Find where the given text appears and provide that cell's center as [x, y] coordinate. 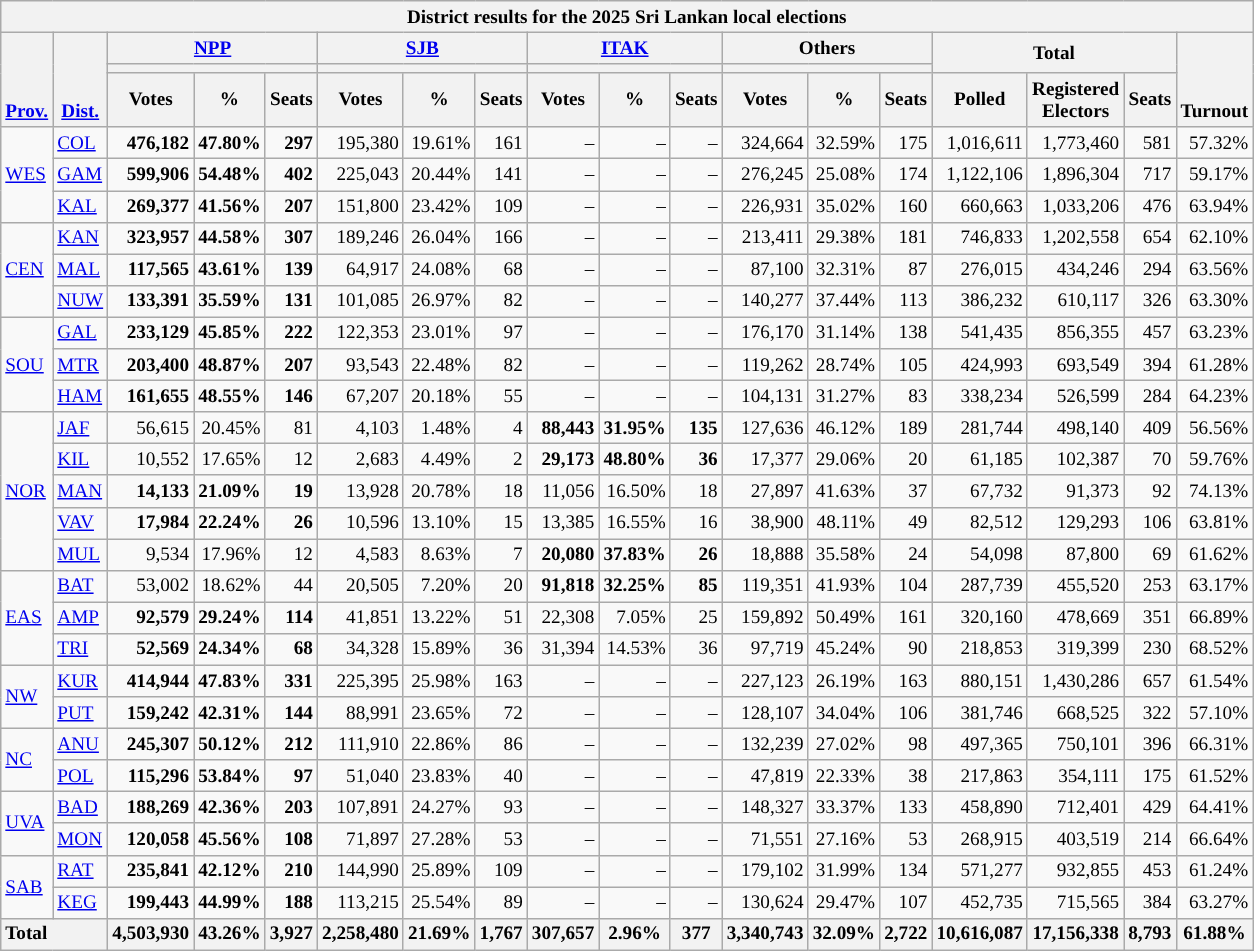
41,851 [361, 618]
113,215 [361, 902]
24.27% [439, 808]
102,387 [1075, 460]
MTR [80, 365]
129,293 [1075, 523]
64.41% [1214, 808]
27.02% [844, 744]
45.24% [844, 649]
458,890 [980, 808]
KAN [80, 238]
174 [906, 175]
10,596 [361, 523]
35.58% [844, 554]
226,931 [765, 206]
63.23% [1214, 333]
114 [291, 618]
13,928 [361, 491]
91,373 [1075, 491]
43.61% [230, 270]
324,664 [765, 143]
1,430,286 [1075, 681]
Polled [980, 100]
225,395 [361, 681]
71,551 [765, 839]
133,391 [151, 301]
160 [906, 206]
88,443 [563, 428]
222 [291, 333]
14.53% [635, 649]
TRI [80, 649]
245,307 [151, 744]
29.47% [844, 902]
40 [501, 776]
82,512 [980, 523]
47,819 [765, 776]
62.10% [1214, 238]
746,833 [980, 238]
38,900 [765, 523]
NOR [27, 491]
320,160 [980, 618]
NPP [213, 48]
33.37% [844, 808]
127,636 [765, 428]
354,111 [1075, 776]
712,401 [1075, 808]
66.64% [1214, 839]
92 [1150, 491]
71,897 [361, 839]
2,722 [906, 934]
HAM [80, 396]
ANU [80, 744]
581 [1150, 143]
Turnout [1214, 80]
233,129 [151, 333]
107,891 [361, 808]
132,239 [765, 744]
25 [696, 618]
115,296 [151, 776]
48.11% [844, 523]
31.27% [844, 396]
38 [906, 776]
284 [1150, 396]
SAB [27, 886]
KUR [80, 681]
107 [906, 902]
131 [291, 301]
48.55% [230, 396]
61,185 [980, 460]
48.80% [635, 460]
717 [1150, 175]
35.59% [230, 301]
Dist. [80, 80]
86 [501, 744]
59.17% [1214, 175]
91,818 [563, 586]
297 [291, 143]
17.65% [230, 460]
17,377 [765, 460]
139 [291, 270]
24.34% [230, 649]
61.88% [1214, 934]
1,767 [501, 934]
87,800 [1075, 554]
61.24% [1214, 871]
476 [1150, 206]
210 [291, 871]
53.84% [230, 776]
GAM [80, 175]
133 [906, 808]
RAT [80, 871]
29.06% [844, 460]
98 [906, 744]
19.61% [439, 143]
159,242 [151, 713]
476,182 [151, 143]
1,033,206 [1075, 206]
PUT [80, 713]
281,744 [980, 428]
27.28% [439, 839]
57.32% [1214, 143]
42.31% [230, 713]
25.89% [439, 871]
497,365 [980, 744]
53,002 [151, 586]
56,615 [151, 428]
26.04% [439, 238]
45.85% [230, 333]
EAS [27, 618]
44 [291, 586]
4,103 [361, 428]
72 [501, 713]
63.17% [1214, 586]
294 [1150, 270]
24 [906, 554]
43.26% [230, 934]
32.25% [635, 586]
402 [291, 175]
RegisteredElectors [1075, 100]
50.49% [844, 618]
54,098 [980, 554]
130,624 [765, 902]
457 [1150, 333]
26.19% [844, 681]
151,800 [361, 206]
37 [906, 491]
63.30% [1214, 301]
181 [906, 238]
20.45% [230, 428]
37.44% [844, 301]
31.14% [844, 333]
28.74% [844, 365]
93,543 [361, 365]
1,773,460 [1075, 143]
97,719 [765, 649]
AMP [80, 618]
24.08% [439, 270]
31.99% [844, 871]
331 [291, 681]
1.48% [439, 428]
189,246 [361, 238]
District results for the 2025 Sri Lankan local elections [627, 17]
66.31% [1214, 744]
44.58% [230, 238]
68.52% [1214, 649]
ITAK [624, 48]
414,944 [151, 681]
148,327 [765, 808]
101,085 [361, 301]
22.48% [439, 365]
44.99% [230, 902]
4.49% [439, 460]
13.22% [439, 618]
3,927 [291, 934]
20,505 [361, 586]
715,565 [1075, 902]
856,355 [1075, 333]
18.62% [230, 586]
1,896,304 [1075, 175]
7.20% [439, 586]
20.44% [439, 175]
381,746 [980, 713]
42.12% [230, 871]
657 [1150, 681]
9,534 [151, 554]
23.65% [439, 713]
29,173 [563, 460]
57.10% [1214, 713]
122,353 [361, 333]
45.56% [230, 839]
144 [291, 713]
56.56% [1214, 428]
188 [291, 902]
203,400 [151, 365]
227,123 [765, 681]
307 [291, 238]
85 [696, 586]
41.63% [844, 491]
KIL [80, 460]
54.48% [230, 175]
7 [501, 554]
660,663 [980, 206]
23.42% [439, 206]
225,043 [361, 175]
218,853 [980, 649]
18,888 [765, 554]
17.96% [230, 554]
34,328 [361, 649]
37.83% [635, 554]
83 [906, 396]
41.93% [844, 586]
KAL [80, 206]
750,101 [1075, 744]
22,308 [563, 618]
25.54% [439, 902]
JAF [80, 428]
UVA [27, 824]
70 [1150, 460]
17,156,338 [1075, 934]
453 [1150, 871]
Others [827, 48]
478,669 [1075, 618]
10,552 [151, 460]
16.50% [635, 491]
269,377 [151, 206]
20.18% [439, 396]
212 [291, 744]
26.97% [439, 301]
384 [1150, 902]
48.87% [230, 365]
93 [501, 808]
217,863 [980, 776]
338,234 [980, 396]
47.80% [230, 143]
35.02% [844, 206]
11,056 [563, 491]
46.12% [844, 428]
4,583 [361, 554]
NC [27, 760]
55 [501, 396]
108 [291, 839]
69 [1150, 554]
141 [501, 175]
67,207 [361, 396]
COL [80, 143]
63.27% [1214, 902]
434,246 [1075, 270]
2,258,480 [361, 934]
64,917 [361, 270]
34.04% [844, 713]
29.24% [230, 618]
NUW [80, 301]
144,990 [361, 871]
74.13% [1214, 491]
SOU [27, 364]
90 [906, 649]
176,170 [765, 333]
13,385 [563, 523]
POL [80, 776]
199,443 [151, 902]
119,351 [765, 586]
932,855 [1075, 871]
32.09% [844, 934]
403,519 [1075, 839]
138 [906, 333]
22.33% [844, 776]
276,245 [765, 175]
268,915 [980, 839]
452,735 [980, 902]
51 [501, 618]
47.83% [230, 681]
7.05% [635, 618]
27,897 [765, 491]
195,380 [361, 143]
113 [906, 301]
15 [501, 523]
214 [1150, 839]
61.28% [1214, 365]
3,340,743 [765, 934]
23.83% [439, 776]
61.52% [1214, 776]
15.89% [439, 649]
87 [906, 270]
146 [291, 396]
61.62% [1214, 554]
2.96% [635, 934]
2,683 [361, 460]
119,262 [765, 365]
50.12% [230, 744]
59.76% [1214, 460]
409 [1150, 428]
498,140 [1075, 428]
880,151 [980, 681]
63.94% [1214, 206]
599,906 [151, 175]
526,599 [1075, 396]
20.78% [439, 491]
140,277 [765, 301]
188,269 [151, 808]
GAL [80, 333]
429 [1150, 808]
88,991 [361, 713]
319,399 [1075, 649]
21.09% [230, 491]
10,616,087 [980, 934]
2 [501, 460]
92,579 [151, 618]
455,520 [1075, 586]
276,015 [980, 270]
323,957 [151, 238]
27.16% [844, 839]
117,565 [151, 270]
64.23% [1214, 396]
23.01% [439, 333]
1,122,106 [980, 175]
105 [906, 365]
189 [906, 428]
235,841 [151, 871]
63.56% [1214, 270]
322 [1150, 713]
104,131 [765, 396]
49 [906, 523]
42.36% [230, 808]
253 [1150, 586]
66.89% [1214, 618]
52,569 [151, 649]
571,277 [980, 871]
161,655 [151, 396]
MAN [80, 491]
8.63% [439, 554]
25.98% [439, 681]
31,394 [563, 649]
230 [1150, 649]
424,993 [980, 365]
WES [27, 174]
51,040 [361, 776]
Prov. [27, 80]
61.54% [1214, 681]
179,102 [765, 871]
19 [291, 491]
17,984 [151, 523]
MUL [80, 554]
166 [501, 238]
541,435 [980, 333]
KEG [80, 902]
81 [291, 428]
VAV [80, 523]
20,080 [563, 554]
213,411 [765, 238]
89 [501, 902]
135 [696, 428]
4,503,930 [151, 934]
SJB [423, 48]
377 [696, 934]
668,525 [1075, 713]
386,232 [980, 301]
1,202,558 [1075, 238]
287,739 [980, 586]
120,058 [151, 839]
21.69% [439, 934]
128,107 [765, 713]
134 [906, 871]
654 [1150, 238]
8,793 [1150, 934]
63.81% [1214, 523]
NW [27, 696]
31.95% [635, 428]
MON [80, 839]
25.08% [844, 175]
32.31% [844, 270]
CEN [27, 270]
MAL [80, 270]
14,133 [151, 491]
16.55% [635, 523]
67,732 [980, 491]
326 [1150, 301]
159,892 [765, 618]
13.10% [439, 523]
610,117 [1075, 301]
BAT [80, 586]
4 [501, 428]
396 [1150, 744]
1,016,611 [980, 143]
307,657 [563, 934]
16 [696, 523]
394 [1150, 365]
351 [1150, 618]
104 [906, 586]
29.38% [844, 238]
203 [291, 808]
41.56% [230, 206]
22.24% [230, 523]
22.86% [439, 744]
BAD [80, 808]
693,549 [1075, 365]
87,100 [765, 270]
32.59% [844, 143]
111,910 [361, 744]
